Capture the cell that displays the provided text and extract its [X, Y] central coordinate. 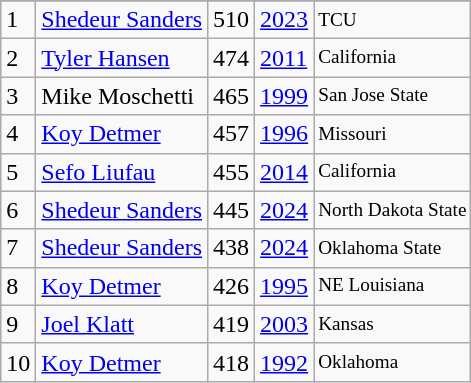
Sefo Liufau [122, 172]
7 [18, 248]
1999 [284, 96]
9 [18, 324]
438 [232, 248]
1996 [284, 134]
465 [232, 96]
418 [232, 362]
1992 [284, 362]
Mike Moschetti [122, 96]
NE Louisiana [392, 286]
Missouri [392, 134]
4 [18, 134]
510 [232, 20]
2011 [284, 58]
North Dakota State [392, 210]
2023 [284, 20]
Joel Klatt [122, 324]
Oklahoma State [392, 248]
10 [18, 362]
3 [18, 96]
2014 [284, 172]
2 [18, 58]
5 [18, 172]
419 [232, 324]
8 [18, 286]
Tyler Hansen [122, 58]
445 [232, 210]
1995 [284, 286]
San Jose State [392, 96]
457 [232, 134]
Kansas [392, 324]
455 [232, 172]
TCU [392, 20]
426 [232, 286]
474 [232, 58]
2003 [284, 324]
Oklahoma [392, 362]
6 [18, 210]
1 [18, 20]
